Search for the cell housing the specified text and yield its (x, y) center coordinate. 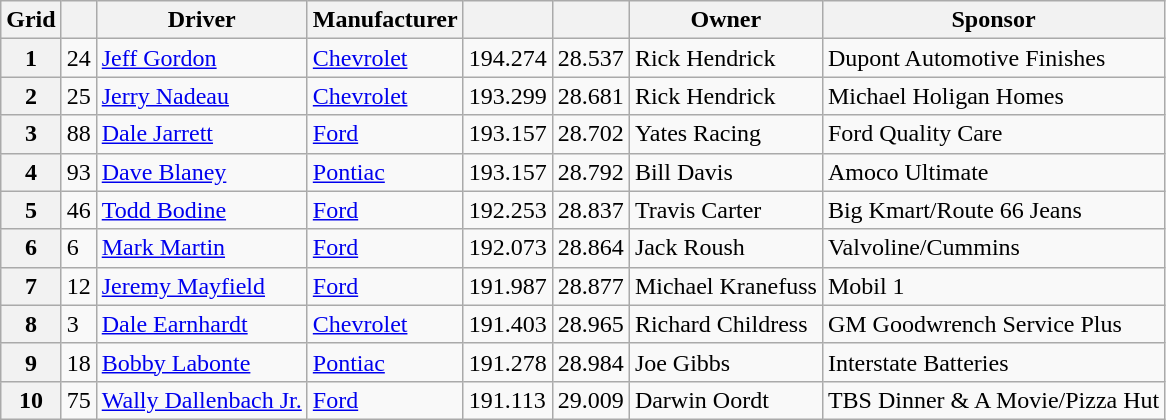
28.537 (590, 58)
191.278 (508, 362)
28.702 (590, 134)
Amoco Ultimate (993, 172)
191.987 (508, 286)
Todd Bodine (202, 210)
Jeremy Mayfield (202, 286)
Ford Quality Care (993, 134)
Bill Davis (726, 172)
10 (31, 400)
GM Goodwrench Service Plus (993, 324)
191.403 (508, 324)
24 (78, 58)
Manufacturer (385, 20)
Grid (31, 20)
192.253 (508, 210)
28.877 (590, 286)
Michael Holigan Homes (993, 96)
Bobby Labonte (202, 362)
8 (31, 324)
2 (31, 96)
9 (31, 362)
191.113 (508, 400)
194.274 (508, 58)
93 (78, 172)
Valvoline/Cummins (993, 248)
Darwin Oordt (726, 400)
Mark Martin (202, 248)
Yates Racing (726, 134)
Mobil 1 (993, 286)
Jerry Nadeau (202, 96)
Travis Carter (726, 210)
Dale Earnhardt (202, 324)
46 (78, 210)
28.965 (590, 324)
Big Kmart/Route 66 Jeans (993, 210)
28.984 (590, 362)
Jack Roush (726, 248)
18 (78, 362)
Driver (202, 20)
28.837 (590, 210)
4 (31, 172)
193.299 (508, 96)
Wally Dallenbach Jr. (202, 400)
Dale Jarrett (202, 134)
28.864 (590, 248)
28.681 (590, 96)
Interstate Batteries (993, 362)
Dupont Automotive Finishes (993, 58)
7 (31, 286)
Richard Childress (726, 324)
Sponsor (993, 20)
192.073 (508, 248)
Dave Blaney (202, 172)
TBS Dinner & A Movie/Pizza Hut (993, 400)
25 (78, 96)
1 (31, 58)
Owner (726, 20)
88 (78, 134)
Jeff Gordon (202, 58)
12 (78, 286)
5 (31, 210)
29.009 (590, 400)
75 (78, 400)
Joe Gibbs (726, 362)
28.792 (590, 172)
Michael Kranefuss (726, 286)
